Capture the cell that displays the provided text and extract its [X, Y] central coordinate. 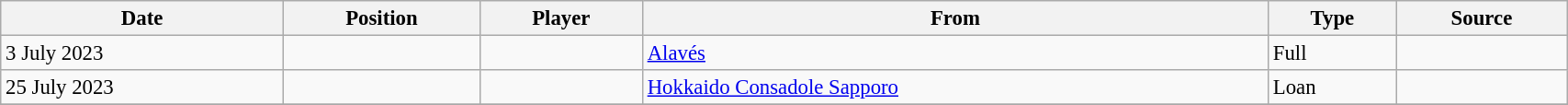
From [955, 18]
Source [1481, 18]
Position [382, 18]
Type [1332, 18]
Player [560, 18]
Hokkaido Consadole Sapporo [955, 87]
Date [142, 18]
25 July 2023 [142, 87]
Full [1332, 53]
Loan [1332, 87]
3 July 2023 [142, 53]
Alavés [955, 53]
